Determine the [x, y] coordinate at the center of the cell enclosing the given text.  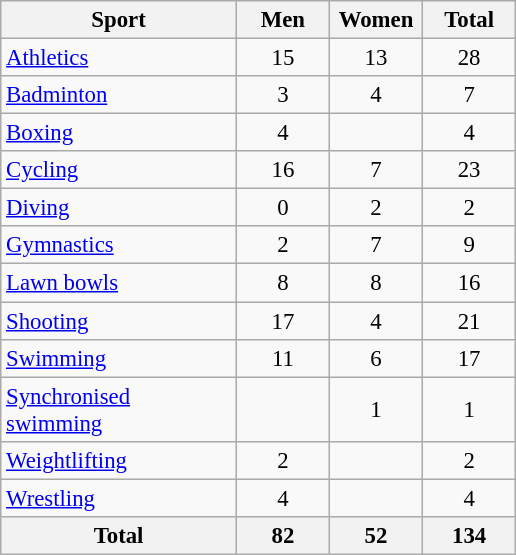
Boxing [119, 133]
52 [376, 536]
Wrestling [119, 498]
Women [376, 20]
28 [470, 58]
82 [282, 536]
Weightlifting [119, 460]
Badminton [119, 95]
Men [282, 20]
Diving [119, 208]
21 [470, 321]
Gymnastics [119, 245]
3 [282, 95]
Cycling [119, 170]
Swimming [119, 358]
Athletics [119, 58]
6 [376, 358]
13 [376, 58]
Shooting [119, 321]
15 [282, 58]
9 [470, 245]
134 [470, 536]
0 [282, 208]
Sport [119, 20]
23 [470, 170]
Lawn bowls [119, 283]
Synchronised swimming [119, 410]
11 [282, 358]
